Search for the cell housing the specified text and yield its [X, Y] center coordinate. 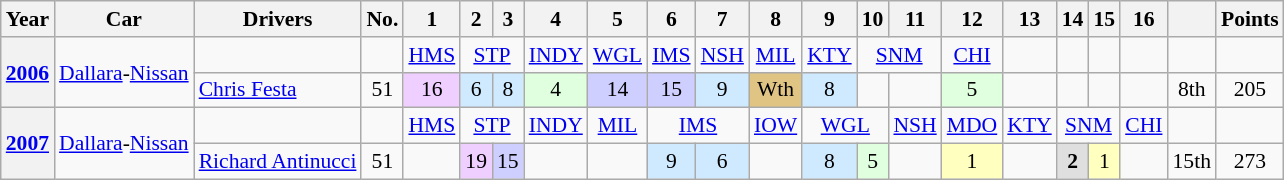
Points [1250, 19]
13 [1029, 19]
8th [1192, 90]
3 [508, 19]
19 [476, 162]
12 [972, 19]
MDO [972, 126]
10 [873, 19]
273 [1250, 162]
Drivers [278, 19]
Year [28, 19]
Chris Festa [278, 90]
2006 [28, 72]
Car [124, 19]
205 [1250, 90]
2007 [28, 144]
No. [382, 19]
15th [1192, 162]
11 [914, 19]
7 [722, 19]
Wth [776, 90]
Richard Antinucci [278, 162]
IOW [776, 126]
